Find where the given text appears and provide that cell's center as [x, y] coordinate. 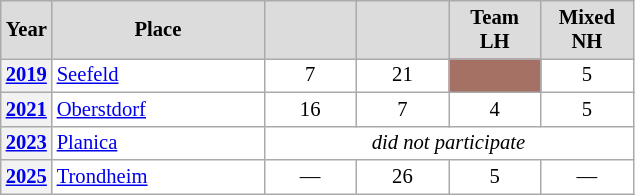
Year [26, 29]
Seefeld [158, 75]
2021 [26, 109]
Trondheim [158, 177]
Oberstdorf [158, 109]
2023 [26, 143]
2019 [26, 75]
21 [402, 75]
Team LH [494, 29]
Mixed NH [587, 29]
did not participate [448, 143]
26 [402, 177]
Place [158, 29]
4 [494, 109]
2025 [26, 177]
Planica [158, 143]
16 [310, 109]
